Locate the cell with the specified text and output its [X, Y] center coordinate. 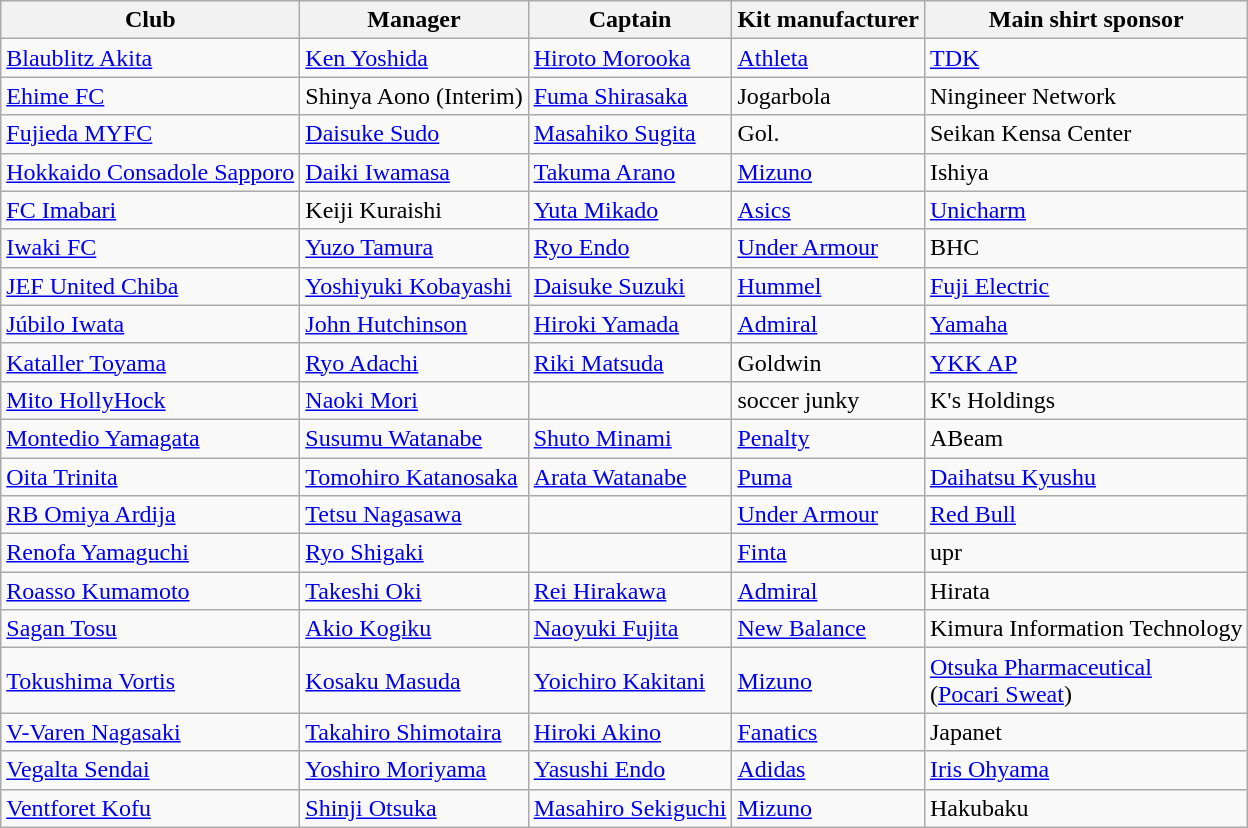
Daisuke Suzuki [630, 286]
Tokushima Vortis [150, 680]
Susumu Watanabe [414, 438]
Shuto Minami [630, 438]
Tomohiro Katanosaka [414, 477]
TDK [1086, 58]
Riki Matsuda [630, 362]
Renofa Yamaguchi [150, 553]
Ken Yoshida [414, 58]
Tetsu Nagasawa [414, 515]
Yoshiyuki Kobayashi [414, 286]
Montedio Yamagata [150, 438]
Japanet [1086, 732]
soccer junky [828, 400]
Hakubaku [1086, 808]
Blaublitz Akita [150, 58]
Sagan Tosu [150, 629]
Hiroto Morooka [630, 58]
New Balance [828, 629]
Asics [828, 210]
Ishiya [1086, 172]
Manager [414, 20]
YKK AP [1086, 362]
Yoichiro Kakitani [630, 680]
Rei Hirakawa [630, 591]
Goldwin [828, 362]
Kataller Toyama [150, 362]
Hirata [1086, 591]
Iris Ohyama [1086, 770]
Takeshi Oki [414, 591]
Júbilo Iwata [150, 324]
Hummel [828, 286]
Mito HollyHock [150, 400]
Ningineer Network [1086, 96]
Gol. [828, 134]
Red Bull [1086, 515]
Yoshiro Moriyama [414, 770]
Akio Kogiku [414, 629]
Hiroki Akino [630, 732]
John Hutchinson [414, 324]
Takuma Arano [630, 172]
Oita Trinita [150, 477]
Athleta [828, 58]
Hiroki Yamada [630, 324]
Roasso Kumamoto [150, 591]
Otsuka Pharmaceutical(Pocari Sweat) [1086, 680]
Yuzo Tamura [414, 248]
Fujieda MYFC [150, 134]
JEF United Chiba [150, 286]
Yasushi Endo [630, 770]
Keiji Kuraishi [414, 210]
Daihatsu Kyushu [1086, 477]
Ryo Adachi [414, 362]
Shinji Otsuka [414, 808]
Shinya Aono (Interim) [414, 96]
RB Omiya Ardija [150, 515]
Yuta Mikado [630, 210]
Ehime FC [150, 96]
Fuma Shirasaka [630, 96]
Daiki Iwamasa [414, 172]
Kosaku Masuda [414, 680]
K's Holdings [1086, 400]
Masahiro Sekiguchi [630, 808]
Daisuke Sudo [414, 134]
upr [1086, 553]
Fuji Electric [1086, 286]
Club [150, 20]
Main shirt sponsor [1086, 20]
Naoyuki Fujita [630, 629]
Finta [828, 553]
FC Imabari [150, 210]
Kimura Information Technology [1086, 629]
Kit manufacturer [828, 20]
Unicharm [1086, 210]
Adidas [828, 770]
Fanatics [828, 732]
Vegalta Sendai [150, 770]
Seikan Kensa Center [1086, 134]
Captain [630, 20]
Iwaki FC [150, 248]
Ryo Shigaki [414, 553]
Jogarbola [828, 96]
Hokkaido Consadole Sapporo [150, 172]
ABeam [1086, 438]
Masahiko Sugita [630, 134]
Arata Watanabe [630, 477]
Penalty [828, 438]
Puma [828, 477]
Yamaha [1086, 324]
V-Varen Nagasaki [150, 732]
Takahiro Shimotaira [414, 732]
Ventforet Kofu [150, 808]
Naoki Mori [414, 400]
Ryo Endo [630, 248]
BHC [1086, 248]
